Determine the [x, y] coordinate at the center of the cell enclosing the given text.  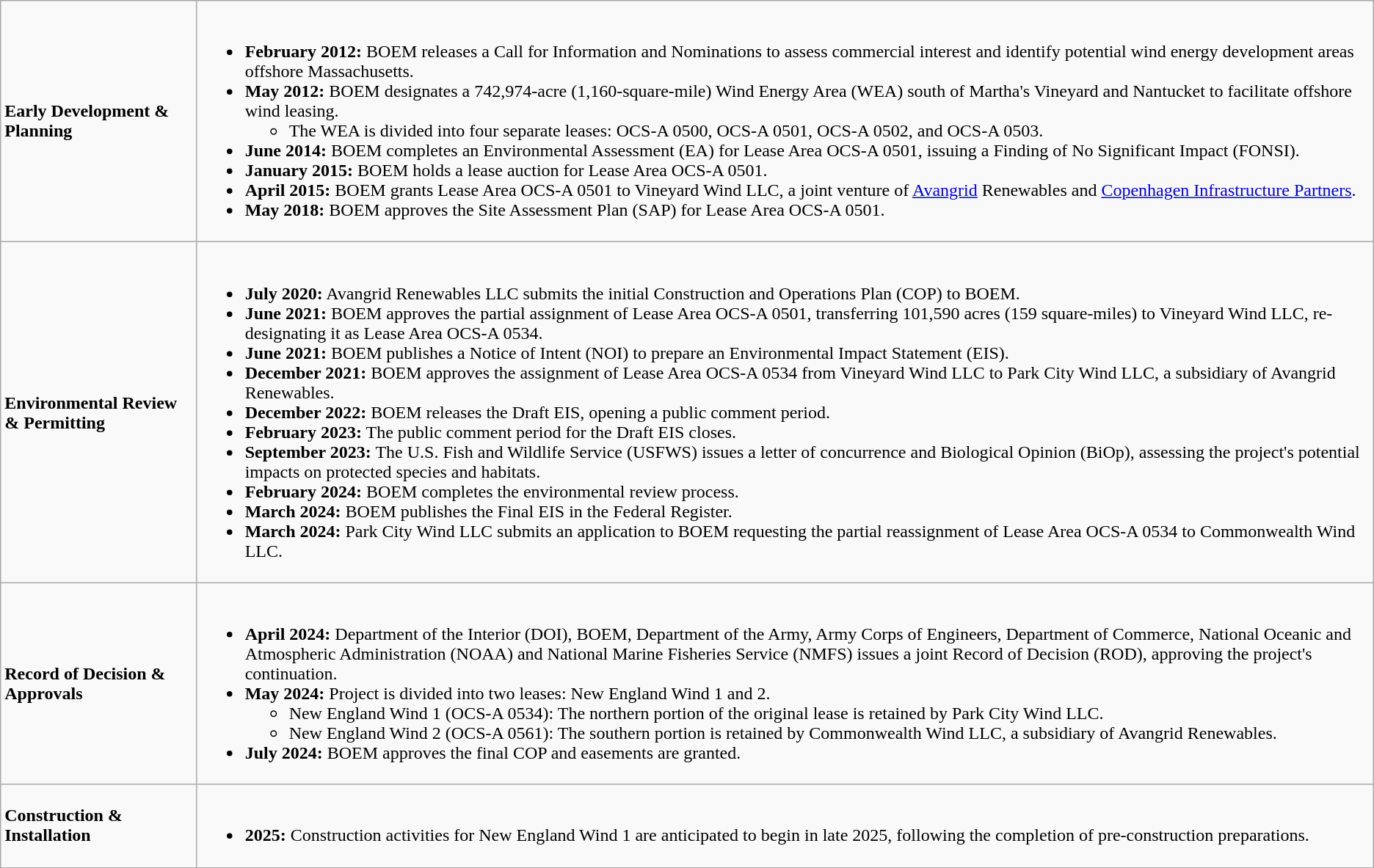
Record of Decision & Approvals [98, 684]
Environmental Review & Permitting [98, 412]
Early Development & Planning [98, 122]
Construction & Installation [98, 826]
